Detect which cell encompasses the target text, then output its (x, y) center coordinate. 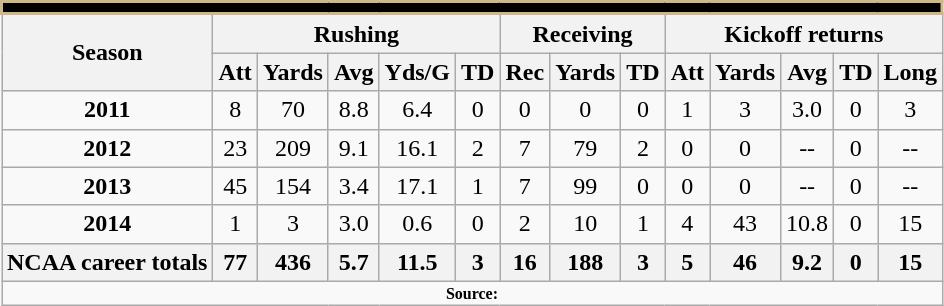
Long (910, 72)
79 (586, 148)
8.8 (354, 110)
16 (525, 262)
Kickoff returns (804, 34)
NCAA career totals (108, 262)
70 (292, 110)
2013 (108, 186)
Rushing (356, 34)
6.4 (417, 110)
209 (292, 148)
9.2 (808, 262)
2012 (108, 148)
46 (746, 262)
10 (586, 224)
436 (292, 262)
0.6 (417, 224)
2011 (108, 110)
4 (687, 224)
8 (235, 110)
188 (586, 262)
43 (746, 224)
Yds/G (417, 72)
45 (235, 186)
16.1 (417, 148)
Rec (525, 72)
Season (108, 52)
154 (292, 186)
5.7 (354, 262)
23 (235, 148)
5 (687, 262)
99 (586, 186)
10.8 (808, 224)
77 (235, 262)
Source: (472, 293)
9.1 (354, 148)
3.4 (354, 186)
11.5 (417, 262)
Receiving (582, 34)
17.1 (417, 186)
2014 (108, 224)
